Find where the given text appears and provide that cell's center as [x, y] coordinate. 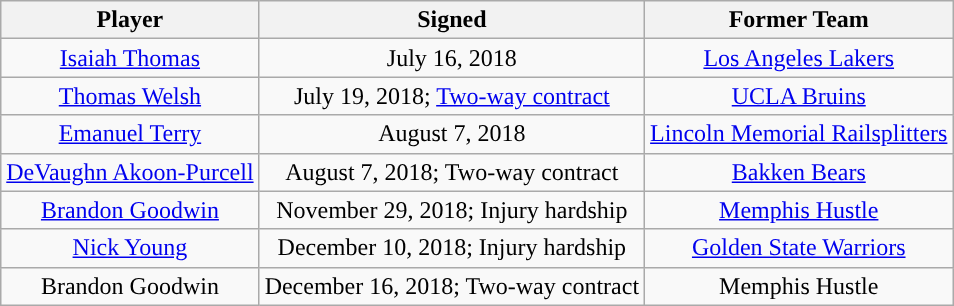
Los Angeles Lakers [799, 58]
Lincoln Memorial Railsplitters [799, 134]
Player [130, 20]
August 7, 2018 [452, 134]
August 7, 2018; Two-way contract [452, 172]
Former Team [799, 20]
July 16, 2018 [452, 58]
Emanuel Terry [130, 134]
December 16, 2018; Two-way contract [452, 286]
Bakken Bears [799, 172]
DeVaughn Akoon-Purcell [130, 172]
Golden State Warriors [799, 248]
Thomas Welsh [130, 96]
Signed [452, 20]
July 19, 2018; Two-way contract [452, 96]
December 10, 2018; Injury hardship [452, 248]
November 29, 2018; Injury hardship [452, 210]
Nick Young [130, 248]
Isaiah Thomas [130, 58]
UCLA Bruins [799, 96]
